Pinpoint the cell where the given text exists, returning its (X, Y) midpoint coordinate. 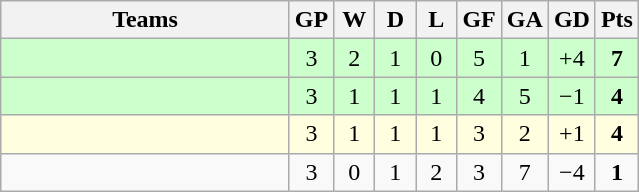
+4 (572, 58)
GD (572, 20)
GF (479, 20)
GP (311, 20)
Pts (616, 20)
Teams (146, 20)
GA (524, 20)
W (354, 20)
−4 (572, 172)
L (436, 20)
−1 (572, 96)
+1 (572, 134)
D (396, 20)
